Determine the [x, y] coordinate at the center of the cell enclosing the given text.  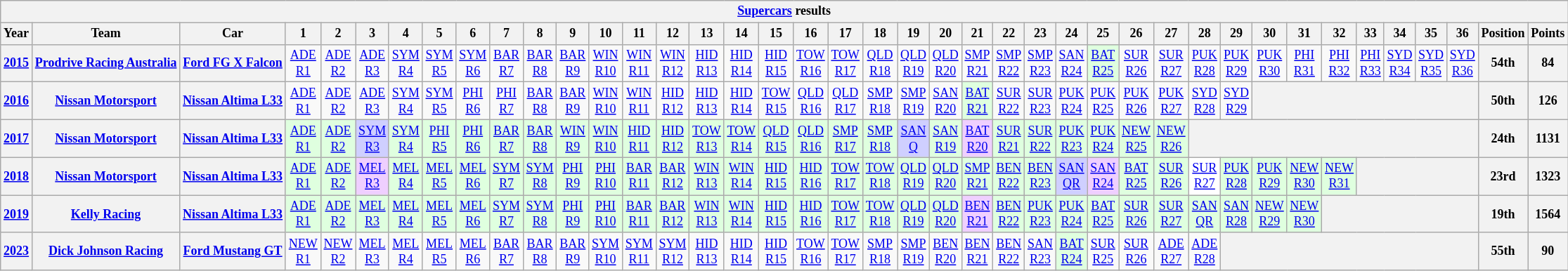
4 [406, 34]
1323 [1548, 176]
3 [372, 34]
30 [1269, 34]
SURR21 [1009, 138]
17 [845, 34]
NEWR31 [1340, 176]
NEWR26 [1171, 138]
24 [1071, 34]
54th [1503, 63]
Points [1548, 34]
ADER27 [1171, 251]
5 [439, 34]
2 [338, 34]
25 [1103, 34]
21 [977, 34]
18 [880, 34]
Ford FG X Falcon [233, 63]
2017 [17, 138]
SYMR6 [473, 63]
Team [105, 34]
HIDR11 [639, 138]
23rd [1503, 176]
NEWR25 [1136, 138]
Ford Mustang GT [233, 251]
SANR23 [1040, 251]
SYDR29 [1237, 101]
SANR20 [945, 101]
11 [639, 34]
PHIR5 [439, 138]
2019 [17, 214]
28 [1205, 34]
12 [673, 34]
Dick Johnson Racing [105, 251]
22 [1009, 34]
Supercars results [784, 11]
BATR21 [977, 101]
Car [233, 34]
126 [1548, 101]
24th [1503, 138]
PUKR30 [1269, 63]
SMPR22 [1009, 63]
QLDR17 [845, 101]
PUKR27 [1171, 101]
PHIR31 [1304, 63]
ADER28 [1205, 251]
36 [1462, 34]
50th [1503, 101]
9 [573, 34]
32 [1340, 34]
SMPR17 [845, 138]
SYMR10 [606, 251]
90 [1548, 251]
QLDR18 [880, 63]
27 [1171, 34]
2016 [17, 101]
10 [606, 34]
16 [811, 34]
2015 [17, 63]
SMPR23 [1040, 63]
BENR23 [1040, 176]
Position [1503, 34]
23 [1040, 34]
31 [1304, 34]
55th [1503, 251]
2023 [17, 251]
SANQ [914, 138]
BATR24 [1071, 251]
2018 [17, 176]
1564 [1548, 214]
1 [303, 34]
13 [707, 34]
8 [540, 34]
SYMR11 [639, 251]
TOWR15 [776, 101]
TOWR13 [707, 138]
SURR25 [1103, 251]
Year [17, 34]
SYMR3 [372, 138]
84 [1548, 63]
35 [1431, 34]
14 [741, 34]
TOWR14 [741, 138]
PUKR26 [1136, 101]
Kelly Racing [105, 214]
SYDR35 [1431, 63]
6 [473, 34]
Prodrive Racing Australia [105, 63]
NEWR2 [338, 251]
PHIR33 [1371, 63]
SYDR34 [1400, 63]
SANR19 [945, 138]
15 [776, 34]
NEWR29 [1269, 214]
QLDR15 [776, 138]
20 [945, 34]
SYDR36 [1462, 63]
PHIR32 [1340, 63]
7 [507, 34]
BATR20 [977, 138]
BENR20 [945, 251]
WINR12 [673, 63]
PHIR7 [507, 101]
SANR28 [1237, 214]
34 [1400, 34]
26 [1136, 34]
1131 [1548, 138]
19 [914, 34]
19th [1503, 214]
SYDR28 [1205, 101]
SURR23 [1040, 101]
29 [1237, 34]
SYMR12 [673, 251]
WINR9 [573, 138]
NEWR1 [303, 251]
33 [1371, 34]
PUKR25 [1103, 101]
